Detect which cell encompasses the target text, then output its (X, Y) center coordinate. 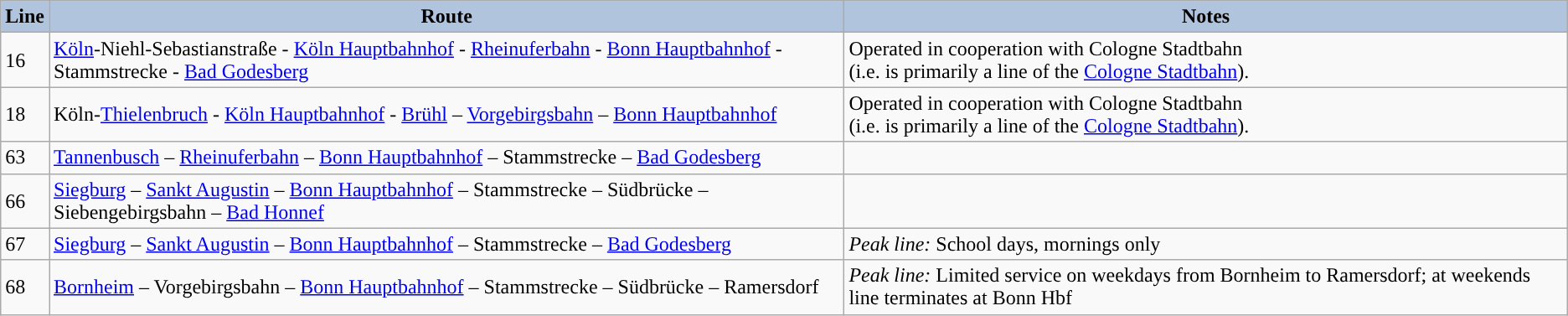
Köln-Niehl-Sebastianstraße - Köln Hauptbahnhof - Rheinuferbahn - Bonn Hauptbahnhof - Stammstrecke - Bad Godesberg (446, 60)
66 (25, 201)
Köln-Thielenbruch - Köln Hauptbahnhof - Brühl – Vorgebirgsbahn – Bonn Hauptbahnhof (446, 114)
68 (25, 287)
Siegburg – Sankt Augustin – Bonn Hauptbahnhof – Stammstrecke – Südbrücke – Siebengebirgsbahn – Bad Honnef (446, 201)
16 (25, 60)
Route (446, 17)
Tannenbusch – Rheinuferbahn – Bonn Hauptbahnhof – Stammstrecke – Bad Godesberg (446, 158)
18 (25, 114)
Line (25, 17)
63 (25, 158)
Peak line: Limited service on weekdays from Bornheim to Ramersdorf; at weekends line terminates at Bonn Hbf (1206, 287)
Notes (1206, 17)
Siegburg – Sankt Augustin – Bonn Hauptbahnhof – Stammstrecke – Bad Godesberg (446, 244)
Peak line: School days, mornings only (1206, 244)
Bornheim – Vorgebirgsbahn – Bonn Hauptbahnhof – Stammstrecke – Südbrücke – Ramersdorf (446, 287)
67 (25, 244)
